Locate the cell with the specified text and output its [x, y] center coordinate. 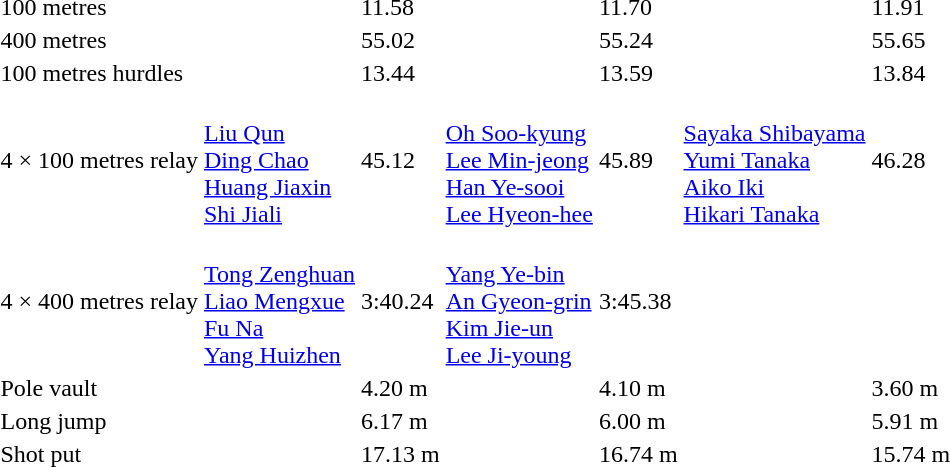
Yang Ye-binAn Gyeon-grinKim Jie-unLee Ji-young [519, 301]
4.20 m [400, 388]
13.44 [400, 73]
Sayaka ShibayamaYumi TanakaAiko IkiHikari Tanaka [774, 160]
Tong ZenghuanLiao MengxueFu NaYang Huizhen [279, 301]
3:45.38 [638, 301]
45.12 [400, 160]
6.00 m [638, 421]
Liu QunDing ChaoHuang JiaxinShi Jiali [279, 160]
Oh Soo-kyungLee Min-jeongHan Ye-sooiLee Hyeon-hee [519, 160]
55.24 [638, 40]
45.89 [638, 160]
55.02 [400, 40]
4.10 m [638, 388]
13.59 [638, 73]
6.17 m [400, 421]
3:40.24 [400, 301]
